Locate the cell with the specified text and output its [x, y] center coordinate. 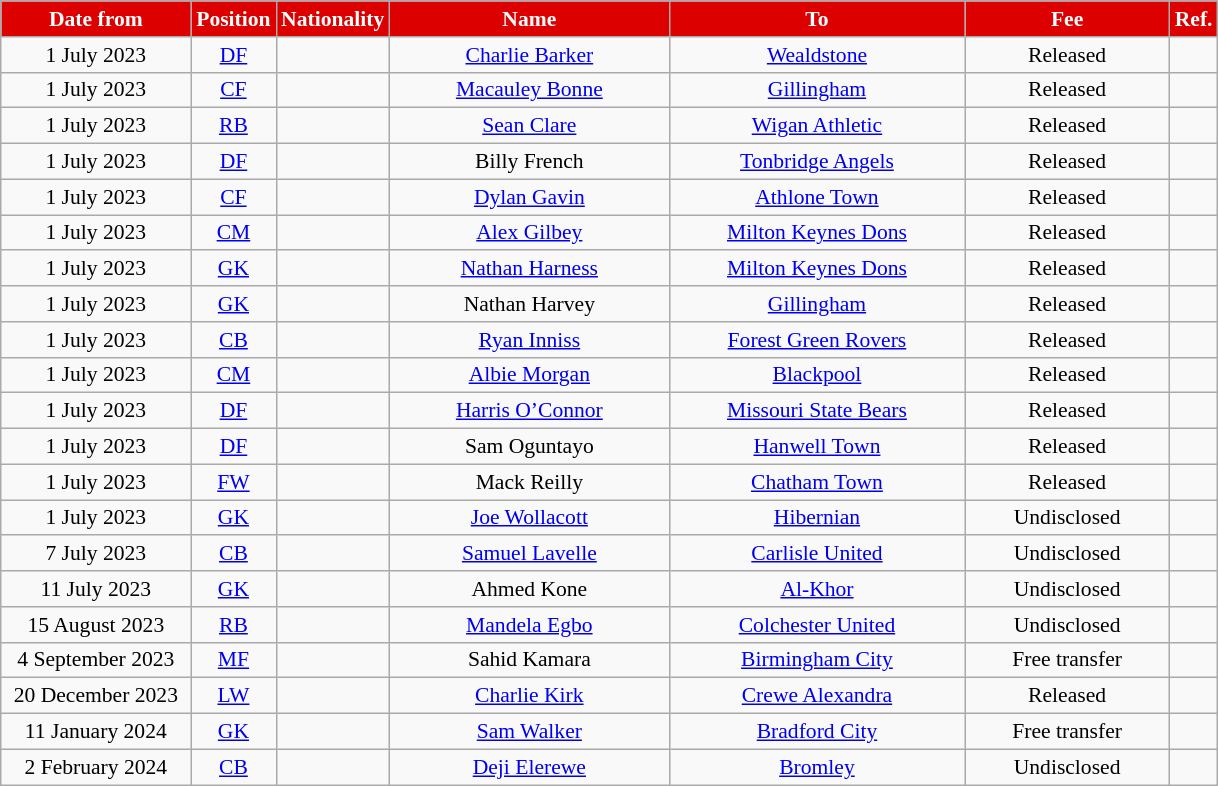
To [816, 19]
Fee [1068, 19]
Sam Oguntayo [529, 447]
Chatham Town [816, 482]
Deji Elerewe [529, 767]
Sam Walker [529, 732]
Birmingham City [816, 660]
Mack Reilly [529, 482]
Colchester United [816, 625]
Sahid Kamara [529, 660]
Harris O’Connor [529, 411]
Billy French [529, 162]
FW [234, 482]
MF [234, 660]
4 September 2023 [96, 660]
Athlone Town [816, 197]
Name [529, 19]
Blackpool [816, 375]
Macauley Bonne [529, 90]
Crewe Alexandra [816, 696]
Samuel Lavelle [529, 554]
Albie Morgan [529, 375]
Mandela Egbo [529, 625]
11 January 2024 [96, 732]
Nationality [332, 19]
Dylan Gavin [529, 197]
Nathan Harness [529, 269]
Ref. [1194, 19]
15 August 2023 [96, 625]
Date from [96, 19]
Ahmed Kone [529, 589]
Forest Green Rovers [816, 340]
LW [234, 696]
Al-Khor [816, 589]
Hibernian [816, 518]
Ryan Inniss [529, 340]
Joe Wollacott [529, 518]
7 July 2023 [96, 554]
Position [234, 19]
Wigan Athletic [816, 126]
20 December 2023 [96, 696]
Nathan Harvey [529, 304]
Bromley [816, 767]
Charlie Kirk [529, 696]
Missouri State Bears [816, 411]
Charlie Barker [529, 55]
Alex Gilbey [529, 233]
11 July 2023 [96, 589]
Bradford City [816, 732]
Carlisle United [816, 554]
Wealdstone [816, 55]
Tonbridge Angels [816, 162]
Hanwell Town [816, 447]
2 February 2024 [96, 767]
Sean Clare [529, 126]
